Provide the [x, y] coordinate of the cell's center where the given text is located.  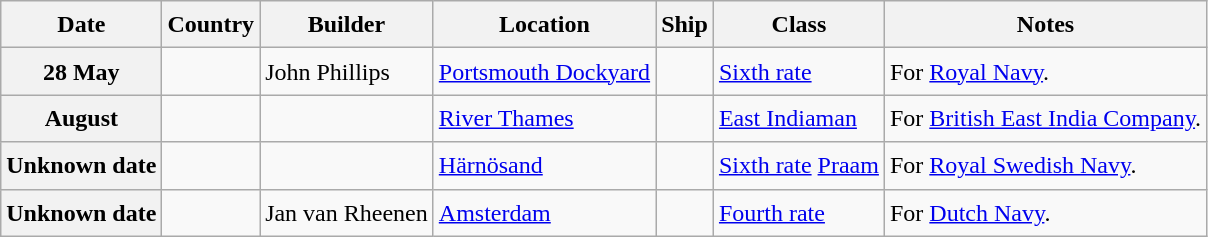
Date [82, 24]
Class [798, 24]
For Dutch Navy. [1045, 212]
Jan van Rheenen [347, 212]
Builder [347, 24]
Ship [685, 24]
Amsterdam [544, 212]
Country [211, 24]
Location [544, 24]
River Thames [544, 118]
Notes [1045, 24]
Sixth rate [798, 72]
Sixth rate Praam [798, 166]
Portsmouth Dockyard [544, 72]
For Royal Swedish Navy. [1045, 166]
Fourth rate [798, 212]
Härnösand [544, 166]
East Indiaman [798, 118]
John Phillips [347, 72]
28 May [82, 72]
For Royal Navy. [1045, 72]
August [82, 118]
For British East India Company. [1045, 118]
